Provide the [X, Y] coordinate of the cell's center where the given text is located.  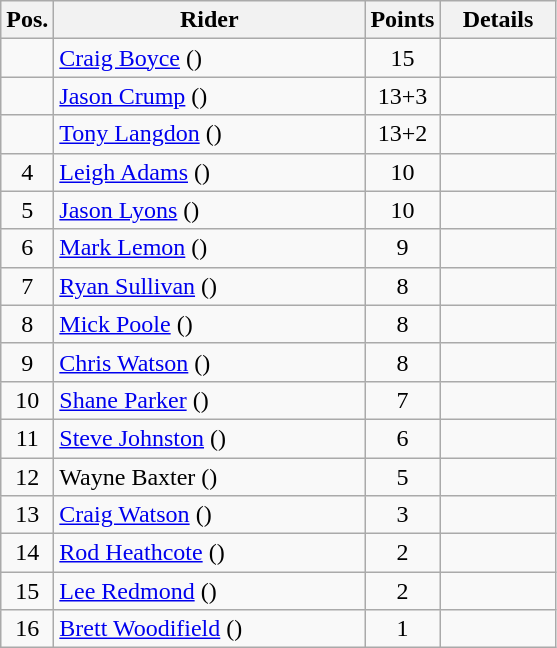
Steve Johnston () [210, 438]
13+3 [402, 96]
12 [28, 477]
4 [28, 172]
Points [402, 20]
Craig Watson () [210, 515]
Tony Langdon () [210, 134]
Mick Poole () [210, 324]
Brett Woodifield () [210, 629]
16 [28, 629]
1 [402, 629]
Mark Lemon () [210, 248]
11 [28, 438]
Details [498, 20]
Pos. [28, 20]
13 [28, 515]
3 [402, 515]
Lee Redmond () [210, 591]
Leigh Adams () [210, 172]
Jason Crump () [210, 96]
Chris Watson () [210, 362]
13+2 [402, 134]
Ryan Sullivan () [210, 286]
14 [28, 553]
Wayne Baxter () [210, 477]
Rider [210, 20]
Shane Parker () [210, 400]
Rod Heathcote () [210, 553]
Jason Lyons () [210, 210]
Craig Boyce () [210, 58]
